Search for the cell housing the specified text and yield its (X, Y) center coordinate. 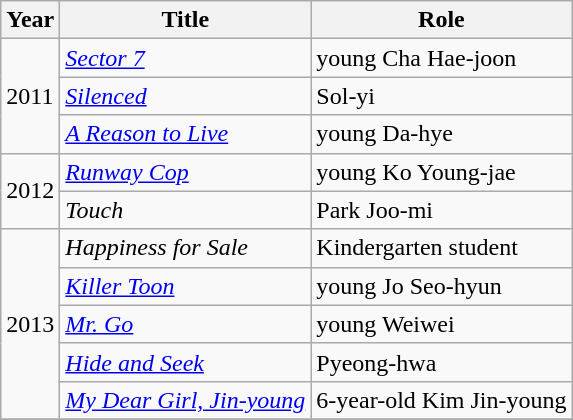
Killer Toon (186, 286)
young Jo Seo-hyun (442, 286)
Mr. Go (186, 324)
Park Joo-mi (442, 210)
6-year-old Kim Jin-young (442, 400)
Sol-yi (442, 96)
Happiness for Sale (186, 248)
Pyeong-hwa (442, 362)
Silenced (186, 96)
young Ko Young-jae (442, 172)
young Cha Hae-joon (442, 58)
young Da-hye (442, 134)
Sector 7 (186, 58)
2012 (30, 191)
young Weiwei (442, 324)
Hide and Seek (186, 362)
Touch (186, 210)
My Dear Girl, Jin-young (186, 400)
Runway Cop (186, 172)
Year (30, 20)
2011 (30, 96)
A Reason to Live (186, 134)
Kindergarten student (442, 248)
2013 (30, 324)
Role (442, 20)
Title (186, 20)
